Capture the cell that displays the provided text and extract its (X, Y) central coordinate. 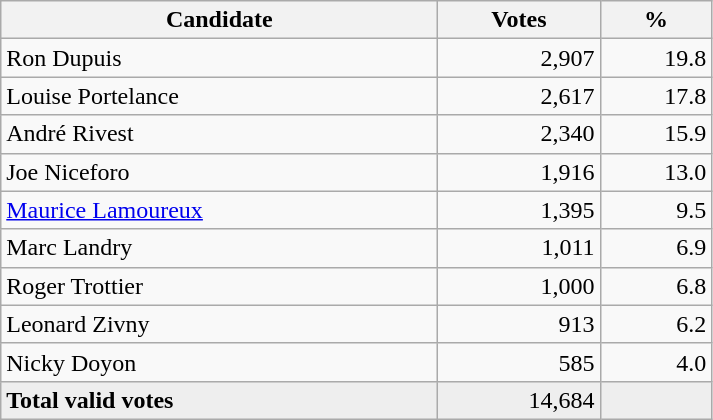
1,916 (519, 172)
19.8 (656, 58)
9.5 (656, 210)
Maurice Lamoureux (220, 210)
André Rivest (220, 134)
Votes (519, 20)
17.8 (656, 96)
Joe Niceforo (220, 172)
1,395 (519, 210)
6.8 (656, 286)
2,907 (519, 58)
14,684 (519, 400)
Candidate (220, 20)
585 (519, 362)
Nicky Doyon (220, 362)
Louise Portelance (220, 96)
6.9 (656, 248)
15.9 (656, 134)
% (656, 20)
2,340 (519, 134)
Roger Trottier (220, 286)
Marc Landry (220, 248)
4.0 (656, 362)
Ron Dupuis (220, 58)
6.2 (656, 324)
2,617 (519, 96)
Leonard Zivny (220, 324)
1,000 (519, 286)
13.0 (656, 172)
Total valid votes (220, 400)
913 (519, 324)
1,011 (519, 248)
